Extract the [X, Y] coordinate from the center of the cell holding the provided text.  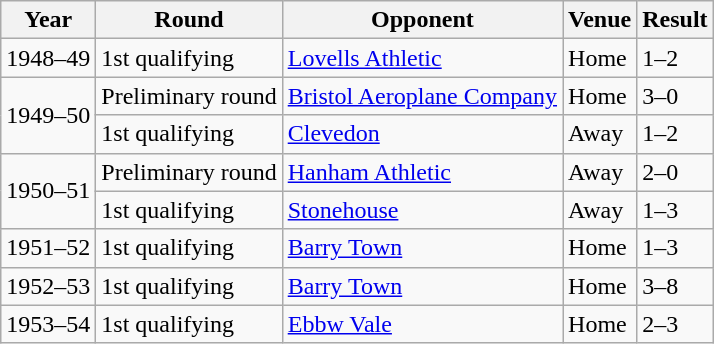
Venue [600, 20]
Year [48, 20]
1948–49 [48, 58]
2–0 [675, 172]
Ebbw Vale [422, 324]
Hanham Athletic [422, 172]
Lovells Athletic [422, 58]
Opponent [422, 20]
Bristol Aeroplane Company [422, 96]
3–8 [675, 286]
1949–50 [48, 115]
Result [675, 20]
2–3 [675, 324]
Clevedon [422, 134]
3–0 [675, 96]
1953–54 [48, 324]
Stonehouse [422, 210]
1951–52 [48, 248]
Round [189, 20]
1950–51 [48, 191]
1952–53 [48, 286]
